Output the [X, Y] coordinate of the center of the cell containing the given text.  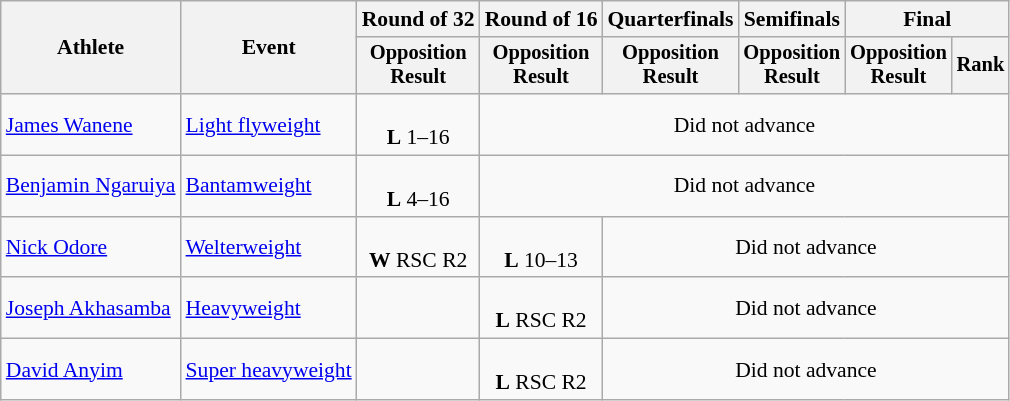
Light flyweight [269, 124]
L 1–16 [418, 124]
Final [927, 19]
Semifinals [792, 19]
Quarterfinals [670, 19]
Joseph Akhasamba [91, 308]
Event [269, 48]
L 4–16 [418, 186]
David Anyim [91, 370]
Round of 16 [542, 19]
Benjamin Ngaruiya [91, 186]
Heavyweight [269, 308]
Athlete [91, 48]
W RSC R2 [418, 248]
Welterweight [269, 248]
Nick Odore [91, 248]
Round of 32 [418, 19]
Bantamweight [269, 186]
James Wanene [91, 124]
Rank [981, 66]
L 10–13 [542, 248]
Super heavyweight [269, 370]
